Identify which cell holds the provided text, then report its [x, y] central coordinate. 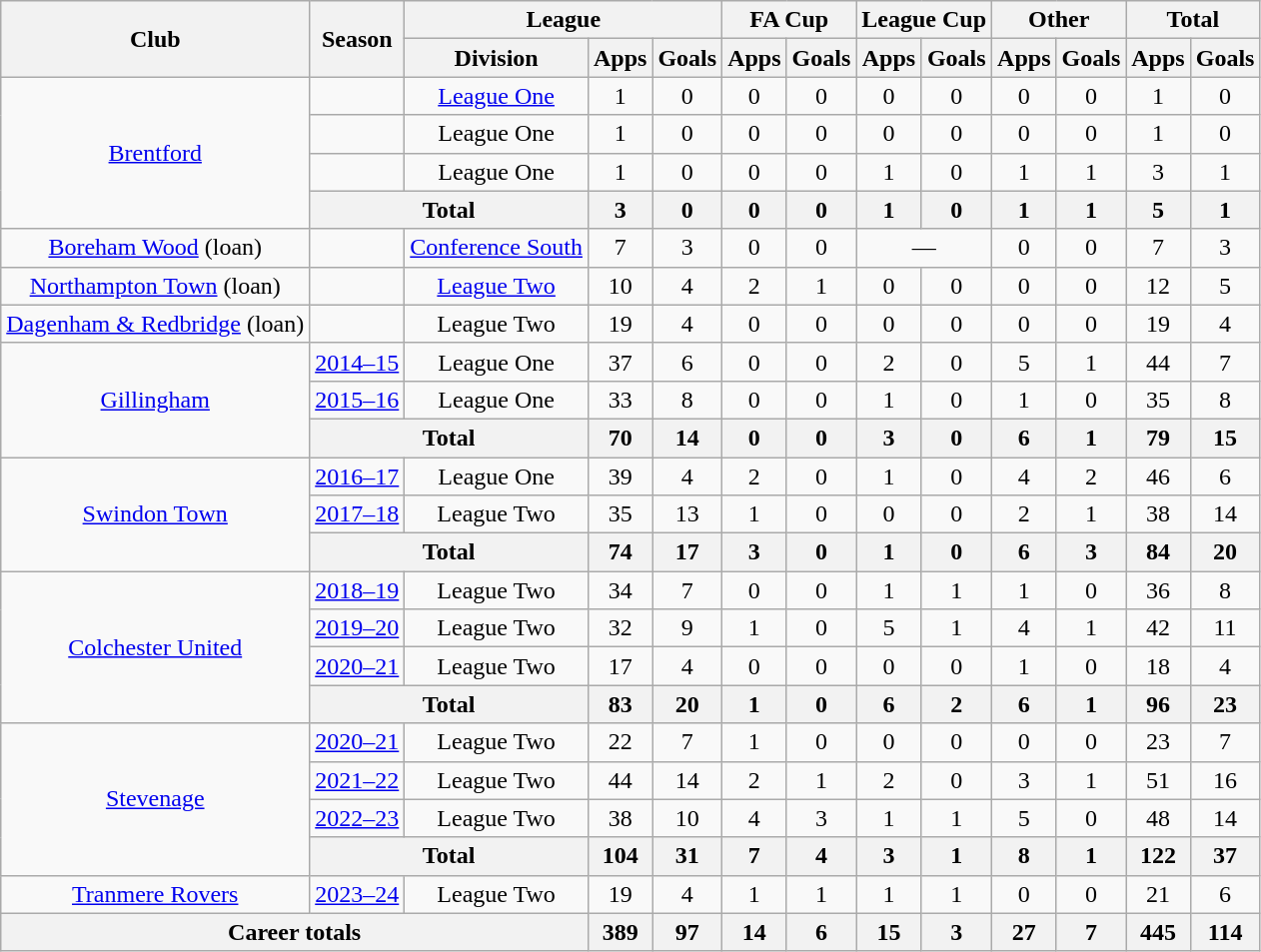
16 [1225, 780]
27 [1024, 932]
Boreham Wood (loan) [156, 248]
Division [497, 58]
— [924, 248]
70 [620, 438]
Colchester United [156, 647]
Tranmere Rovers [156, 894]
51 [1158, 780]
2019–20 [358, 628]
Swindon Town [156, 514]
22 [620, 742]
122 [1158, 856]
Other [1059, 20]
12 [1158, 286]
League [564, 20]
39 [620, 476]
Club [156, 39]
League Cup [924, 20]
389 [620, 932]
2017–18 [358, 514]
74 [620, 552]
84 [1158, 552]
79 [1158, 438]
2016–17 [358, 476]
Gillingham [156, 400]
Career totals [295, 932]
36 [1158, 590]
2014–15 [358, 362]
11 [1225, 628]
445 [1158, 932]
34 [620, 590]
Brentford [156, 153]
83 [620, 704]
31 [687, 856]
FA Cup [789, 20]
Season [358, 39]
32 [620, 628]
2015–16 [358, 400]
2023–24 [358, 894]
9 [687, 628]
21 [1158, 894]
Northampton Town (loan) [156, 286]
48 [1158, 818]
97 [687, 932]
2022–23 [358, 818]
96 [1158, 704]
2018–19 [358, 590]
Conference South [497, 248]
33 [620, 400]
46 [1158, 476]
Dagenham & Redbridge (loan) [156, 324]
114 [1225, 932]
13 [687, 514]
18 [1158, 666]
2021–22 [358, 780]
104 [620, 856]
42 [1158, 628]
Stevenage [156, 799]
